For the text-containing cell, return its midpoint in [x, y] coordinate format. 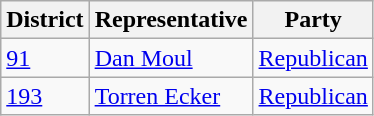
Party [313, 20]
193 [45, 96]
Representative [171, 20]
91 [45, 58]
Torren Ecker [171, 96]
District [45, 20]
Dan Moul [171, 58]
